Extract the [x, y] coordinate from the center of the cell holding the provided text.  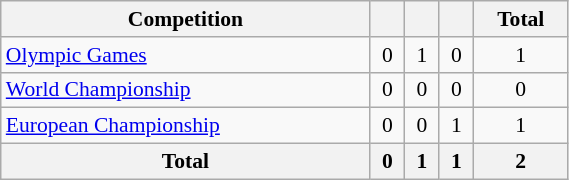
World Championship [186, 90]
Olympic Games [186, 55]
Competition [186, 19]
European Championship [186, 126]
2 [521, 162]
